Detect which cell encompasses the target text, then output its (x, y) center coordinate. 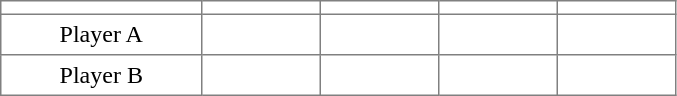
Player B (102, 75)
Player A (102, 34)
